Locate the cell with the specified text and output its (X, Y) center coordinate. 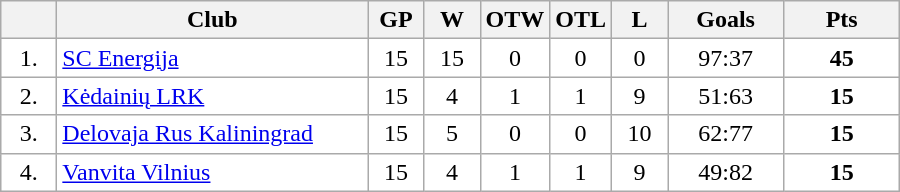
GP (396, 20)
Delovaja Rus Kaliningrad (212, 134)
97:37 (726, 58)
4. (29, 172)
2. (29, 96)
OTW (515, 20)
Club (212, 20)
49:82 (726, 172)
Pts (842, 20)
L (640, 20)
SC Energija (212, 58)
10 (640, 134)
51:63 (726, 96)
62:77 (726, 134)
Kėdainių LRK (212, 96)
W (452, 20)
3. (29, 134)
Vanvita Vilnius (212, 172)
Goals (726, 20)
1. (29, 58)
OTL (581, 20)
5 (452, 134)
45 (842, 58)
